Identify which cell holds the provided text, then report its [X, Y] central coordinate. 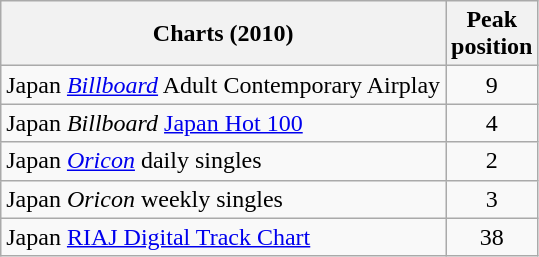
Charts (2010) [224, 34]
3 [492, 199]
38 [492, 237]
Japan Billboard Adult Contemporary Airplay [224, 85]
Peakposition [492, 34]
9 [492, 85]
Japan Billboard Japan Hot 100 [224, 123]
4 [492, 123]
Japan Oricon daily singles [224, 161]
Japan RIAJ Digital Track Chart [224, 237]
Japan Oricon weekly singles [224, 199]
2 [492, 161]
